From the cell containing the given text, extract its center point as (X, Y) coordinate. 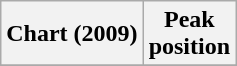
Peak position (189, 34)
Chart (2009) (72, 34)
